Pinpoint the cell where the given text exists, returning its [X, Y] midpoint coordinate. 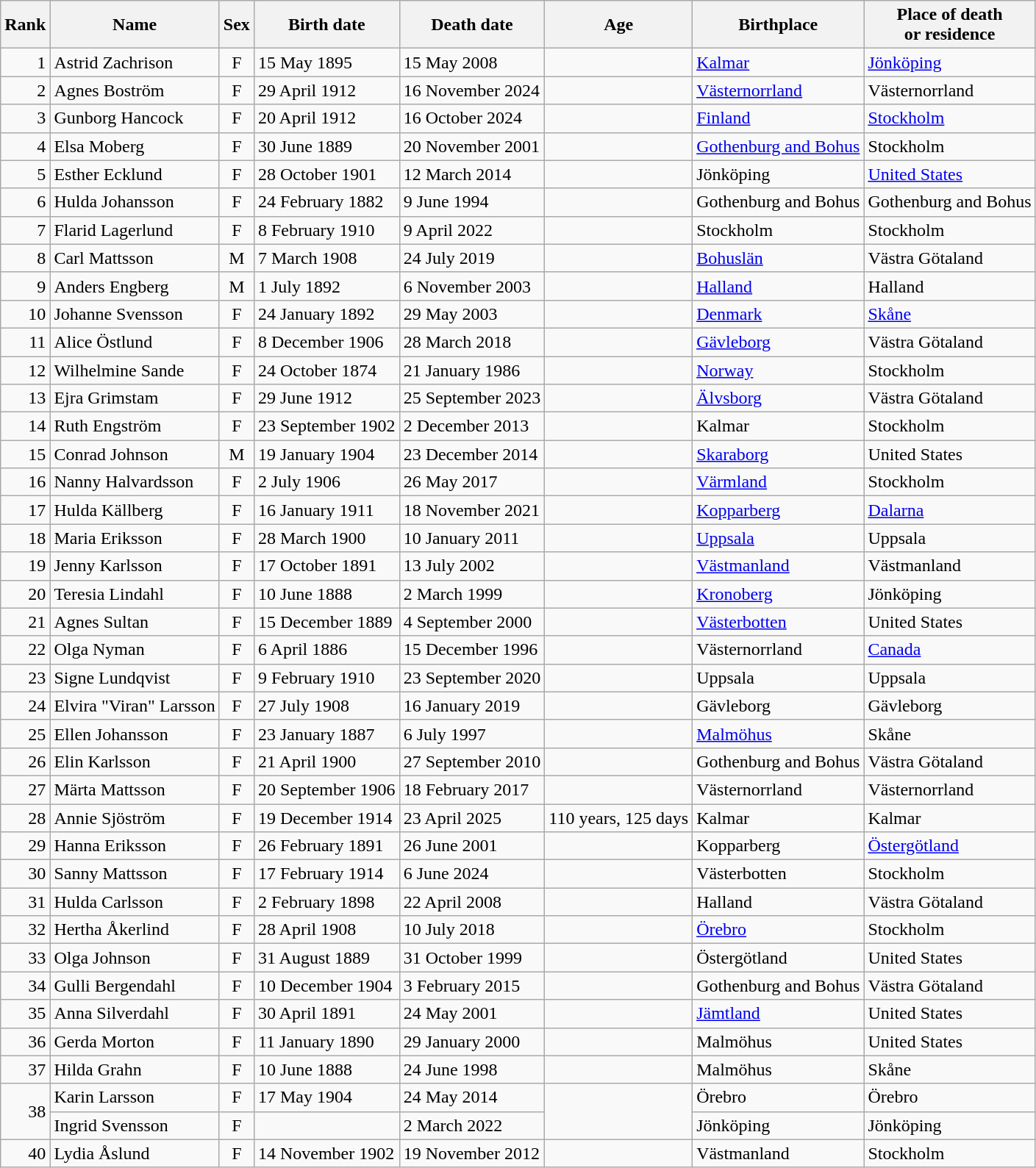
25 [25, 734]
4 September 2000 [472, 622]
28 April 1908 [326, 930]
Nanny Halvardsson [135, 482]
20 April 1912 [326, 118]
31 August 1889 [326, 958]
29 [25, 846]
9 June 1994 [472, 202]
Conrad Johnson [135, 454]
Norway [778, 370]
2 December 2013 [472, 426]
17 May 1904 [326, 1097]
20 September 1906 [326, 789]
16 January 2019 [472, 706]
6 November 2003 [472, 286]
Kronoberg [778, 594]
9 April 2022 [472, 230]
Canada [950, 650]
Ruth Engström [135, 426]
29 April 1912 [326, 90]
22 April 2008 [472, 902]
9 February 1910 [326, 678]
Carl Mattsson [135, 258]
23 December 2014 [472, 454]
16 October 2024 [472, 118]
19 November 2012 [472, 1153]
24 May 2014 [472, 1097]
29 May 2003 [472, 314]
19 December 1914 [326, 818]
23 January 1887 [326, 734]
7 [25, 230]
10 [25, 314]
Wilhelmine Sande [135, 370]
18 February 2017 [472, 789]
Olga Johnson [135, 958]
28 [25, 818]
Hulda Källberg [135, 510]
12 [25, 370]
Elsa Moberg [135, 146]
Signe Lundqvist [135, 678]
Agnes Boström [135, 90]
Esther Ecklund [135, 174]
24 October 1874 [326, 370]
37 [25, 1070]
13 July 2002 [472, 566]
25 September 2023 [472, 398]
26 February 1891 [326, 846]
15 December 1996 [472, 650]
Flarid Lagerlund [135, 230]
Värmland [778, 482]
Death date [472, 25]
21 [25, 622]
24 January 1892 [326, 314]
28 March 1900 [326, 538]
Denmark [778, 314]
3 February 2015 [472, 986]
11 January 1890 [326, 1042]
33 [25, 958]
Age [619, 25]
40 [25, 1153]
6 July 1997 [472, 734]
15 May 2008 [472, 62]
9 [25, 286]
Finland [778, 118]
23 September 1902 [326, 426]
24 July 2019 [472, 258]
Annie Sjöström [135, 818]
6 [25, 202]
7 March 1908 [326, 258]
23 [25, 678]
24 February 1882 [326, 202]
Johanne Svensson [135, 314]
4 [25, 146]
Anna Silverdahl [135, 1014]
19 January 1904 [326, 454]
14 [25, 426]
19 [25, 566]
Sanny Mattsson [135, 874]
22 [25, 650]
Karin Larsson [135, 1097]
10 January 2011 [472, 538]
30 June 1889 [326, 146]
16 November 2024 [472, 90]
Elin Karlsson [135, 762]
Ellen Johansson [135, 734]
6 June 2024 [472, 874]
17 February 1914 [326, 874]
18 [25, 538]
Älvsborg [778, 398]
30 [25, 874]
10 December 1904 [326, 986]
34 [25, 986]
Dalarna [950, 510]
8 [25, 258]
11 [25, 342]
Gulli Bergendahl [135, 986]
21 April 1900 [326, 762]
Teresia Lindahl [135, 594]
Place of death or residence [950, 25]
Hanna Eriksson [135, 846]
3 [25, 118]
32 [25, 930]
Elvira "Viran" Larsson [135, 706]
Hulda Johansson [135, 202]
2 July 1906 [326, 482]
21 January 1986 [472, 370]
14 November 1902 [326, 1153]
Gunborg Hancock [135, 118]
2 February 1898 [326, 902]
Lydia Åslund [135, 1153]
23 April 2025 [472, 818]
31 [25, 902]
30 April 1891 [326, 1014]
Birthplace [778, 25]
38 [25, 1111]
15 December 1889 [326, 622]
28 March 2018 [472, 342]
6 April 1886 [326, 650]
27 September 2010 [472, 762]
Jämtland [778, 1014]
Hulda Carlsson [135, 902]
Rank [25, 25]
36 [25, 1042]
Jenny Karlsson [135, 566]
Agnes Sultan [135, 622]
35 [25, 1014]
27 [25, 789]
20 November 2001 [472, 146]
1 July 1892 [326, 286]
24 May 2001 [472, 1014]
Ingrid Svensson [135, 1125]
Hertha Åkerlind [135, 930]
Alice Östlund [135, 342]
24 [25, 706]
2 [25, 90]
24 June 1998 [472, 1070]
20 [25, 594]
29 June 1912 [326, 398]
26 June 2001 [472, 846]
2 March 2022 [472, 1125]
Ejra Grimstam [135, 398]
Astrid Zachrison [135, 62]
2 March 1999 [472, 594]
23 September 2020 [472, 678]
17 [25, 510]
26 [25, 762]
16 [25, 482]
10 July 2018 [472, 930]
15 May 1895 [326, 62]
8 December 1906 [326, 342]
29 January 2000 [472, 1042]
Olga Nyman [135, 650]
Hilda Grahn [135, 1070]
Sex [237, 25]
Bohuslän [778, 258]
Skaraborg [778, 454]
18 November 2021 [472, 510]
26 May 2017 [472, 482]
Gerda Morton [135, 1042]
31 October 1999 [472, 958]
8 February 1910 [326, 230]
Name [135, 25]
28 October 1901 [326, 174]
Birth date [326, 25]
1 [25, 62]
15 [25, 454]
5 [25, 174]
27 July 1908 [326, 706]
Märta Mattsson [135, 789]
12 March 2014 [472, 174]
16 January 1911 [326, 510]
17 October 1891 [326, 566]
13 [25, 398]
Anders Engberg [135, 286]
Maria Eriksson [135, 538]
110 years, 125 days [619, 818]
